Locate the cell with the specified text and output its [x, y] center coordinate. 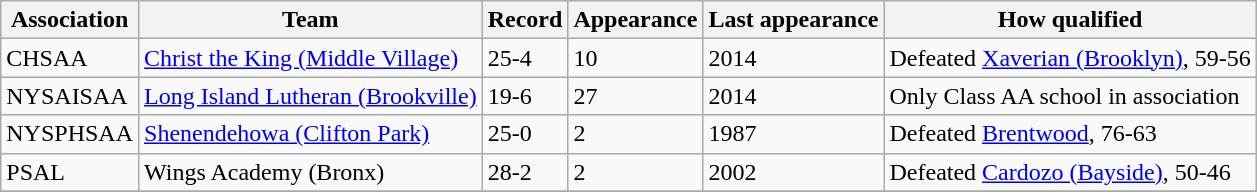
Defeated Cardozo (Bayside), 50-46 [1070, 172]
19-6 [525, 96]
Last appearance [794, 20]
10 [636, 58]
Shenendehowa (Clifton Park) [311, 134]
PSAL [70, 172]
Appearance [636, 20]
Association [70, 20]
1987 [794, 134]
27 [636, 96]
CHSAA [70, 58]
NYSAISAA [70, 96]
25-0 [525, 134]
Team [311, 20]
Only Class AA school in association [1070, 96]
Long Island Lutheran (Brookville) [311, 96]
Record [525, 20]
Defeated Xaverian (Brooklyn), 59-56 [1070, 58]
28-2 [525, 172]
NYSPHSAA [70, 134]
Christ the King (Middle Village) [311, 58]
2002 [794, 172]
How qualified [1070, 20]
Defeated Brentwood, 76-63 [1070, 134]
Wings Academy (Bronx) [311, 172]
25-4 [525, 58]
